Determine the (x, y) coordinate at the center of the cell enclosing the given text.  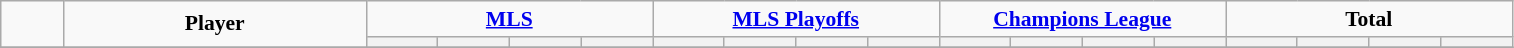
Champions League (1082, 19)
Player (214, 24)
Total (1369, 19)
MLS Playoffs (795, 19)
MLS (509, 19)
